Pinpoint the cell where the given text exists, returning its (X, Y) midpoint coordinate. 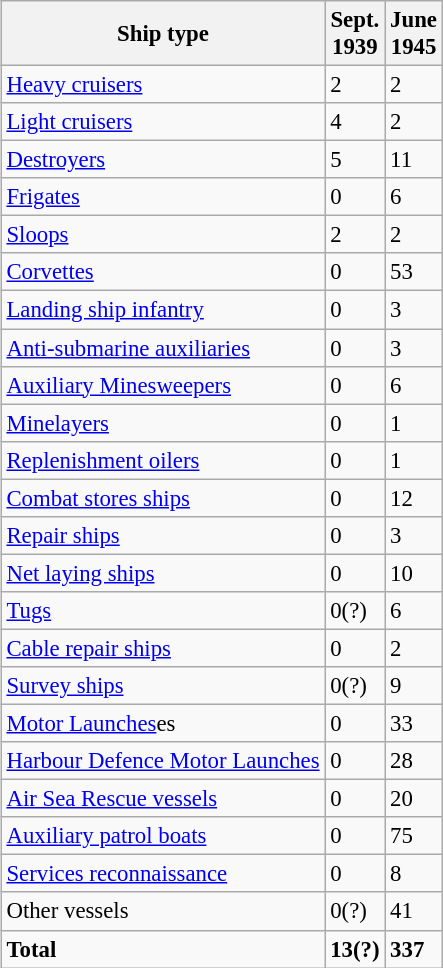
Harbour Defence Motor Launches (163, 761)
11 (414, 160)
Other vessels (163, 911)
20 (414, 799)
Heavy cruisers (163, 84)
Minelayers (163, 423)
53 (414, 272)
12 (414, 498)
Auxiliary patrol boats (163, 836)
Ship type (163, 34)
Landing ship infantry (163, 310)
June1945 (414, 34)
8 (414, 874)
Repair ships (163, 535)
Anti-submarine auxiliaries (163, 347)
Total (163, 949)
Net laying ships (163, 573)
13(?) (355, 949)
10 (414, 573)
Tugs (163, 611)
Light cruisers (163, 122)
33 (414, 723)
Cable repair ships (163, 648)
Frigates (163, 197)
Motor Launcheses (163, 723)
Corvettes (163, 272)
28 (414, 761)
Air Sea Rescue vessels (163, 799)
Auxiliary Minesweepers (163, 385)
4 (355, 122)
Survey ships (163, 686)
Replenishment oilers (163, 460)
41 (414, 911)
Services reconnaissance (163, 874)
75 (414, 836)
Combat stores ships (163, 498)
Sloops (163, 235)
Sept.1939 (355, 34)
9 (414, 686)
337 (414, 949)
5 (355, 160)
Destroyers (163, 160)
